Extract the (X, Y) coordinate from the center of the cell holding the provided text.  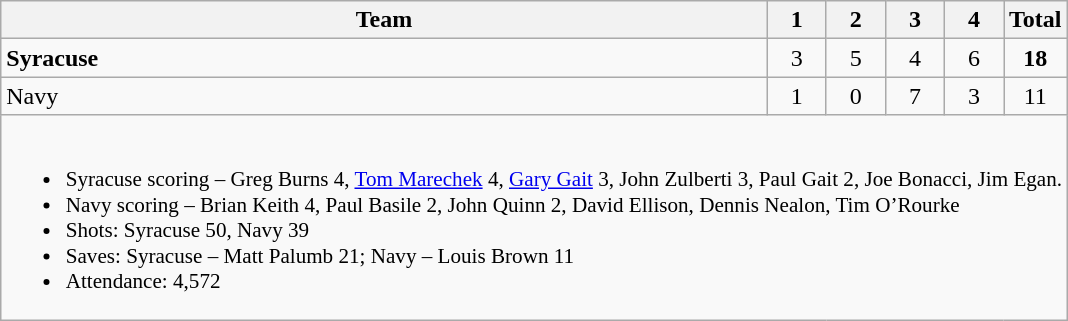
Total (1036, 20)
Team (384, 20)
2 (856, 20)
Syracuse (384, 58)
6 (974, 58)
11 (1036, 96)
7 (914, 96)
5 (856, 58)
Navy (384, 96)
18 (1036, 58)
0 (856, 96)
